Detect which cell encompasses the target text, then output its [x, y] center coordinate. 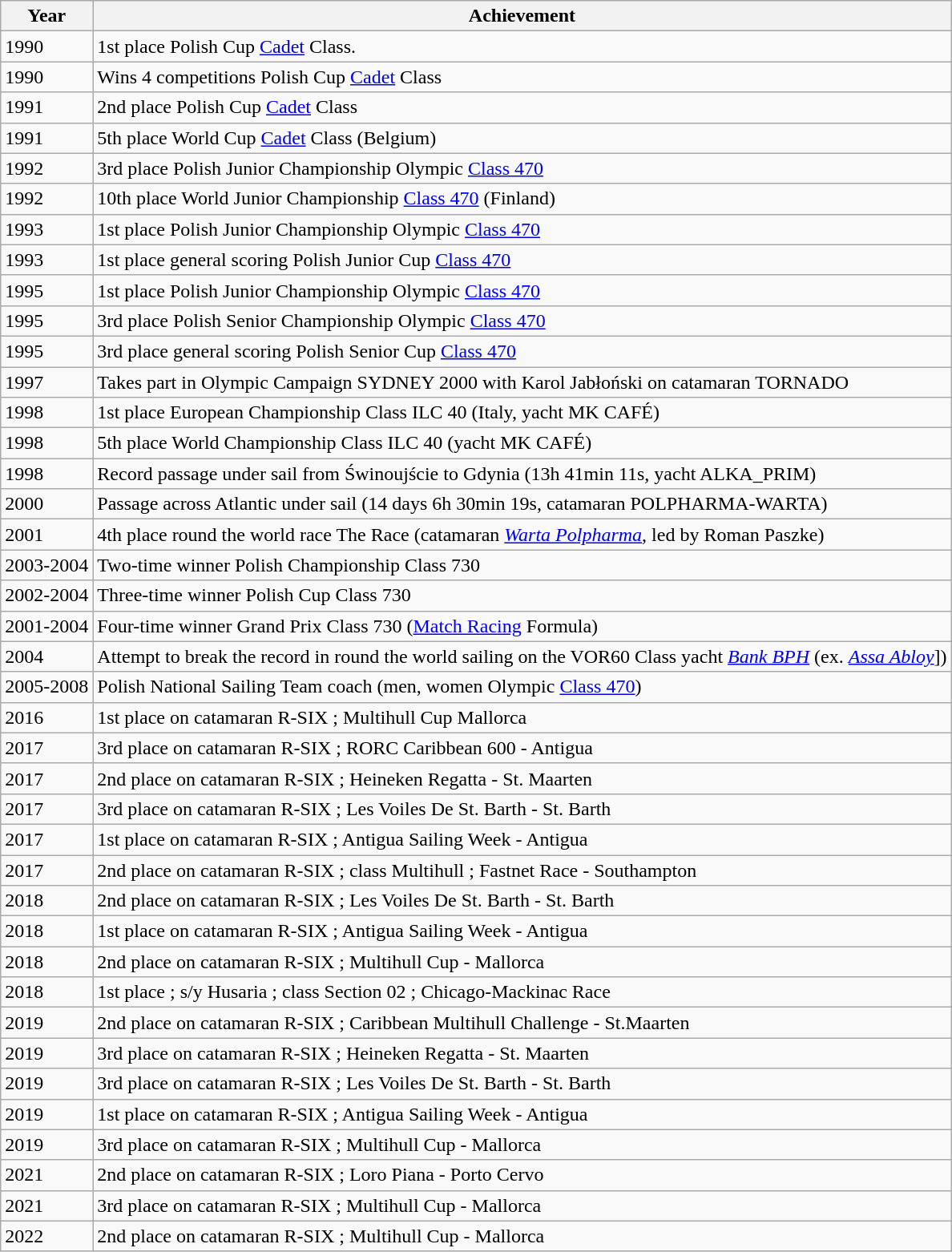
Polish National Sailing Team coach (men, women Olympic Class 470) [522, 687]
1st place general scoring Polish Junior Cup Class 470 [522, 260]
2nd place on catamaran R-SIX ; Les Voiles De St. Barth - St. Barth [522, 901]
2nd place on catamaran R-SIX ; Heineken Regatta - St. Maarten [522, 778]
1st place European Championship Class ILC 40 (Italy, yacht MK CAFÉ) [522, 413]
2005-2008 [46, 687]
2nd place on catamaran R-SIX ; class Multihull ; Fastnet Race - Southampton [522, 870]
Wins 4 competitions Polish Cup Cadet Class [522, 77]
Three-time winner Polish Cup Class 730 [522, 596]
1st place on catamaran R-SIX ; Multihull Cup Mallorca [522, 717]
Year [46, 16]
1997 [46, 382]
2001-2004 [46, 626]
2nd place on catamaran R-SIX ; Caribbean Multihull Challenge - St.Maarten [522, 1023]
Four-time winner Grand Prix Class 730 (Match Racing Formula) [522, 626]
3rd place Polish Junior Championship Olympic Class 470 [522, 168]
2004 [46, 656]
Achievement [522, 16]
5th place World Cup Cadet Class (Belgium) [522, 138]
2001 [46, 535]
2nd place Polish Cup Cadet Class [522, 107]
4th place round the world race The Race (catamaran Warta Polpharma, led by Roman Paszke) [522, 535]
2000 [46, 504]
10th place World Junior Championship Class 470 (Finland) [522, 199]
1st place ; s/y Husaria ; class Section 02 ; Chicago-Mackinac Race [522, 992]
5th place World Championship Class ILC 40 (yacht MK CAFÉ) [522, 443]
3rd place general scoring Polish Senior Cup Class 470 [522, 351]
2022 [46, 1236]
1st place Polish Cup Cadet Class. [522, 46]
2nd place on catamaran R-SIX ; Loro Piana - Porto Cervo [522, 1175]
Record passage under sail from Świnoujście to Gdynia (13h 41min 11s, yacht ALKA_PRIM) [522, 474]
3rd place on catamaran R-SIX ; RORC Caribbean 600 - Antigua [522, 748]
3rd place on catamaran R-SIX ; Heineken Regatta - St. Maarten [522, 1053]
Two-time winner Polish Championship Class 730 [522, 565]
Takes part in Olympic Campaign SYDNEY 2000 with Karol Jabłoński on catamaran TORNADO [522, 382]
Passage across Atlantic under sail (14 days 6h 30min 19s, catamaran POLPHARMA-WARTA) [522, 504]
2016 [46, 717]
2002-2004 [46, 596]
Attempt to break the record in round the world sailing on the VOR60 Class yacht Bank BPH (ex. Assa Abloy]) [522, 656]
3rd place Polish Senior Championship Olympic Class 470 [522, 321]
2003-2004 [46, 565]
